Return the (X, Y) coordinate for the center point of the cell that contains the specified text.  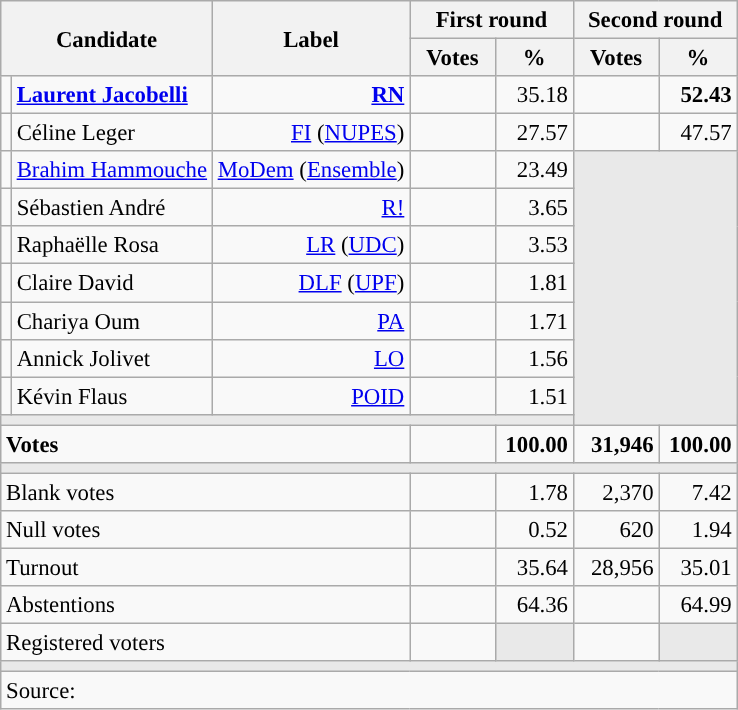
Céline Leger (112, 133)
Kévin Flaus (112, 396)
1.78 (534, 492)
3.65 (534, 208)
35.64 (534, 567)
LO (310, 358)
RN (310, 95)
Raphaëlle Rosa (112, 245)
LR (UDC) (310, 245)
Second round (655, 20)
28,956 (616, 567)
Laurent Jacobelli (112, 95)
1.56 (534, 358)
PA (310, 321)
47.57 (698, 133)
FI (NUPES) (310, 133)
1.51 (534, 396)
Registered voters (206, 643)
7.42 (698, 492)
Claire David (112, 283)
0.52 (534, 530)
3.53 (534, 245)
620 (616, 530)
POID (310, 396)
Null votes (206, 530)
1.71 (534, 321)
Chariya Oum (112, 321)
Annick Jolivet (112, 358)
Blank votes (206, 492)
Brahim Hammouche (112, 170)
27.57 (534, 133)
Sébastien André (112, 208)
23.49 (534, 170)
64.99 (698, 605)
R! (310, 208)
35.01 (698, 567)
Source: (369, 691)
31,946 (616, 444)
64.36 (534, 605)
Turnout (206, 567)
Candidate (107, 38)
DLF (UPF) (310, 283)
35.18 (534, 95)
2,370 (616, 492)
52.43 (698, 95)
Abstentions (206, 605)
1.81 (534, 283)
First round (492, 20)
1.94 (698, 530)
Label (310, 38)
MoDem (Ensemble) (310, 170)
